Find where the given text appears and provide that cell's center as [x, y] coordinate. 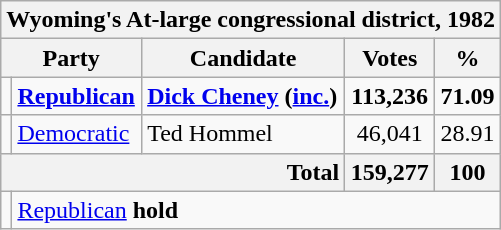
Party [72, 58]
Wyoming's At-large congressional district, 1982 [251, 20]
28.91 [468, 134]
46,041 [390, 134]
71.09 [468, 96]
113,236 [390, 96]
100 [468, 172]
Votes [390, 58]
Candidate [244, 58]
Republican [77, 96]
Total [173, 172]
Dick Cheney (inc.) [244, 96]
159,277 [390, 172]
Ted Hommel [244, 134]
Republican hold [256, 210]
% [468, 58]
Democratic [77, 134]
